Search for the cell housing the specified text and yield its [x, y] center coordinate. 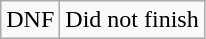
DNF [30, 20]
Did not finish [132, 20]
